Extract the (x, y) coordinate from the center of the cell holding the provided text.  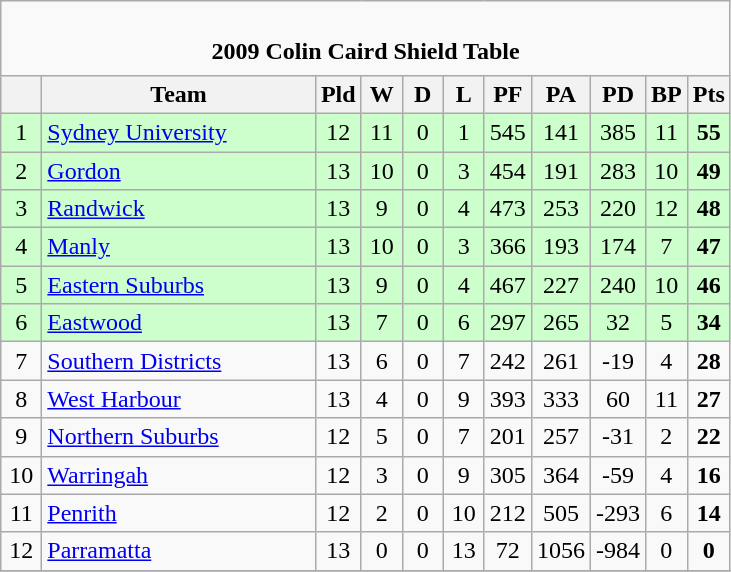
22 (708, 437)
265 (560, 323)
60 (618, 399)
-19 (618, 361)
201 (508, 437)
47 (708, 247)
227 (560, 285)
-293 (618, 513)
Penrith (179, 513)
8 (22, 399)
305 (508, 475)
257 (560, 437)
49 (708, 171)
220 (618, 209)
242 (508, 361)
Warringah (179, 475)
Gordon (179, 171)
Northern Suburbs (179, 437)
366 (508, 247)
PF (508, 94)
Southern Districts (179, 361)
467 (508, 285)
-59 (618, 475)
Eastwood (179, 323)
Manly (179, 247)
Parramatta (179, 551)
505 (560, 513)
385 (618, 132)
545 (508, 132)
34 (708, 323)
Eastern Suburbs (179, 285)
333 (560, 399)
27 (708, 399)
454 (508, 171)
1056 (560, 551)
Sydney University (179, 132)
W (382, 94)
297 (508, 323)
West Harbour (179, 399)
253 (560, 209)
364 (560, 475)
261 (560, 361)
283 (618, 171)
55 (708, 132)
Randwick (179, 209)
D (422, 94)
PD (618, 94)
-31 (618, 437)
473 (508, 209)
L (464, 94)
14 (708, 513)
16 (708, 475)
193 (560, 247)
BP (666, 94)
-984 (618, 551)
PA (560, 94)
48 (708, 209)
393 (508, 399)
32 (618, 323)
212 (508, 513)
Pts (708, 94)
Pld (338, 94)
28 (708, 361)
Team (179, 94)
191 (560, 171)
174 (618, 247)
240 (618, 285)
141 (560, 132)
46 (708, 285)
72 (508, 551)
